Find where the given text appears and provide that cell's center as (x, y) coordinate. 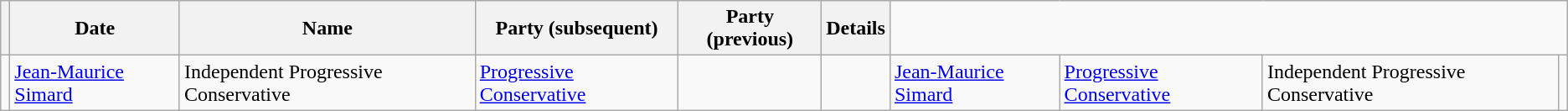
Details (856, 29)
Party (previous) (750, 29)
Name (327, 29)
Date (95, 29)
Party (subsequent) (576, 29)
